Determine the (x, y) coordinate at the center of the cell enclosing the given text.  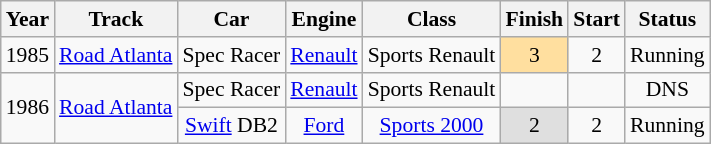
Finish (534, 19)
1986 (28, 108)
DNS (667, 90)
Year (28, 19)
Engine (324, 19)
1985 (28, 55)
Sports 2000 (432, 126)
Start (596, 19)
Swift DB2 (231, 126)
Track (116, 19)
3 (534, 55)
Status (667, 19)
Ford (324, 126)
Car (231, 19)
Class (432, 19)
